Extract the (X, Y) coordinate from the center of the cell holding the provided text.  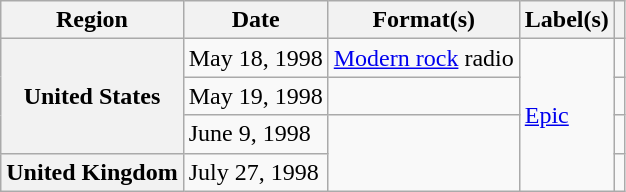
Modern rock radio (424, 58)
United States (92, 96)
July 27, 1998 (256, 172)
United Kingdom (92, 172)
Date (256, 20)
Epic (566, 115)
Region (92, 20)
Format(s) (424, 20)
May 18, 1998 (256, 58)
June 9, 1998 (256, 134)
Label(s) (566, 20)
May 19, 1998 (256, 96)
